Extract the [x, y] coordinate from the center of the cell holding the provided text.  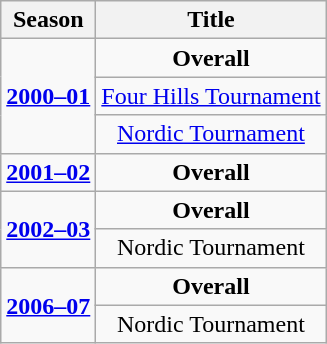
2000–01 [48, 96]
Title [211, 20]
2002–03 [48, 229]
2001–02 [48, 172]
Season [48, 20]
2006–07 [48, 305]
Four Hills Tournament [211, 96]
